Extract the (X, Y) coordinate from the center of the cell holding the provided text.  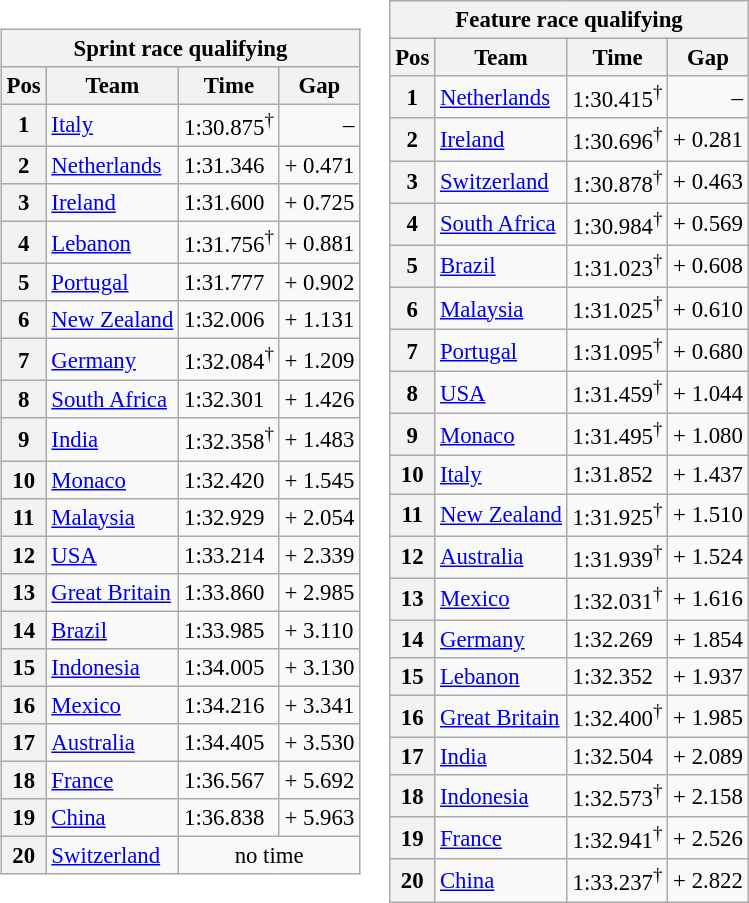
1:31.600 (229, 203)
+ 0.463 (708, 182)
1:30.875† (229, 125)
1:31.346 (229, 165)
+ 5.963 (319, 818)
1:32.573† (617, 796)
+ 2.822 (708, 880)
1:30.415† (617, 97)
1:32.006 (229, 320)
+ 1.937 (708, 677)
+ 1.545 (319, 479)
1:31.925† (617, 515)
+ 0.881 (319, 242)
+ 1.437 (708, 475)
+ 2.054 (319, 517)
+ 1.616 (708, 599)
1:32.084† (229, 360)
1:32.400† (617, 716)
+ 0.569 (708, 224)
+ 0.471 (319, 165)
+ 3.530 (319, 743)
1:32.031† (617, 599)
1:32.420 (229, 479)
1:31.025† (617, 308)
1:31.459† (617, 393)
+ 3.341 (319, 705)
+ 0.610 (708, 308)
1:31.852 (617, 475)
Sprint race qualifying (180, 48)
1:30.696† (617, 139)
+ 2.339 (319, 555)
+ 1.854 (708, 639)
+ 2.089 (708, 756)
+ 3.110 (319, 630)
+ 1.510 (708, 515)
+ 0.680 (708, 350)
+ 2.158 (708, 796)
+ 1.044 (708, 393)
1:30.984† (617, 224)
1:33.860 (229, 592)
1:31.939† (617, 557)
+ 1.131 (319, 320)
1:31.756† (229, 242)
1:33.237† (617, 880)
+ 0.281 (708, 139)
1:34.005 (229, 667)
1:31.023† (617, 266)
+ 1.080 (708, 435)
1:33.985 (229, 630)
+ 2.985 (319, 592)
1:33.214 (229, 555)
1:30.878† (617, 182)
+ 0.608 (708, 266)
+ 1.524 (708, 557)
+ 0.725 (319, 203)
+ 5.692 (319, 780)
+ 3.130 (319, 667)
1:32.301 (229, 400)
1:32.269 (617, 639)
no time (270, 855)
+ 0.902 (319, 282)
+ 1.483 (319, 439)
+ 1.985 (708, 716)
+ 1.209 (319, 360)
1:34.405 (229, 743)
1:31.095† (617, 350)
1:32.941† (617, 838)
1:34.216 (229, 705)
1:36.838 (229, 818)
1:32.358† (229, 439)
1:36.567 (229, 780)
Feature race qualifying (569, 20)
+ 1.426 (319, 400)
1:32.352 (617, 677)
1:31.495† (617, 435)
1:31.777 (229, 282)
1:32.929 (229, 517)
+ 2.526 (708, 838)
1:32.504 (617, 756)
